Identify which cell holds the provided text, then report its (X, Y) central coordinate. 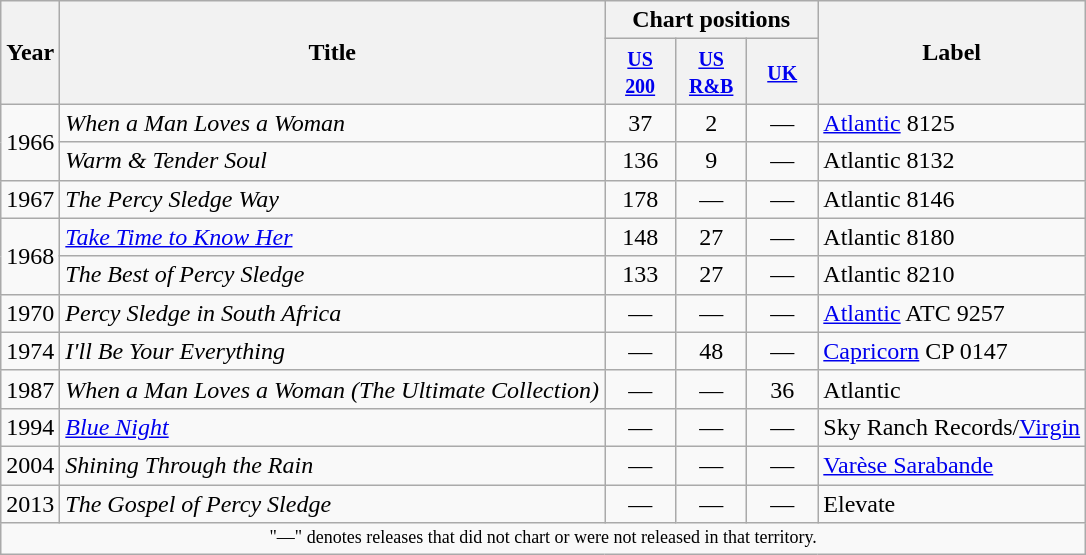
1994 (30, 427)
Sky Ranch Records/Virgin (952, 427)
133 (640, 275)
Atlantic 8146 (952, 199)
1968 (30, 256)
Percy Sledge in South Africa (332, 313)
2 (712, 123)
The Gospel of Percy Sledge (332, 503)
Year (30, 52)
136 (640, 161)
Title (332, 52)
The Best of Percy Sledge (332, 275)
UK (782, 72)
Blue Night (332, 427)
Varèse Sarabande (952, 465)
Atlantic 8132 (952, 161)
Label (952, 52)
The Percy Sledge Way (332, 199)
Atlantic 8210 (952, 275)
36 (782, 389)
9 (712, 161)
Chart positions (712, 20)
1987 (30, 389)
2013 (30, 503)
Warm & Tender Soul (332, 161)
1970 (30, 313)
37 (640, 123)
2004 (30, 465)
1966 (30, 142)
Capricorn CP 0147 (952, 351)
Atlantic ATC 9257 (952, 313)
Shining Through the Rain (332, 465)
US R&B (712, 72)
US 200 (640, 72)
"—" denotes releases that did not chart or were not released in that territory. (544, 538)
178 (640, 199)
148 (640, 237)
Atlantic 8125 (952, 123)
When a Man Loves a Woman (332, 123)
1967 (30, 199)
When a Man Loves a Woman (The Ultimate Collection) (332, 389)
Elevate (952, 503)
Atlantic 8180 (952, 237)
I'll Be Your Everything (332, 351)
Take Time to Know Her (332, 237)
48 (712, 351)
1974 (30, 351)
Atlantic (952, 389)
